Search for the cell housing the specified text and yield its (x, y) center coordinate. 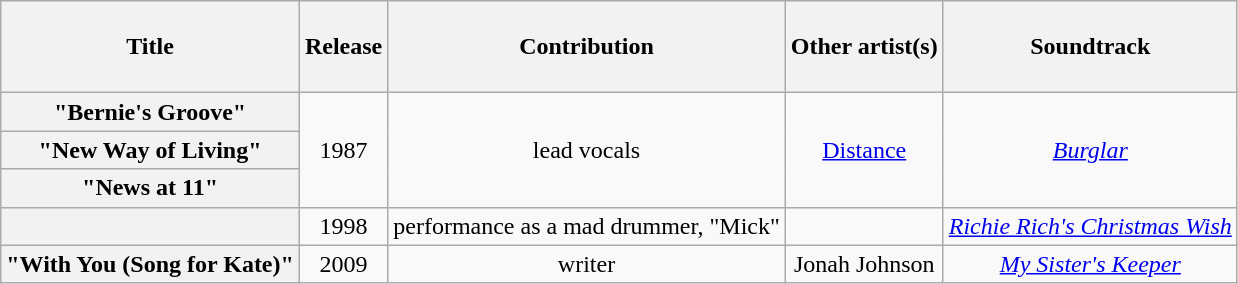
performance as a mad drummer, "Mick" (587, 226)
1998 (343, 226)
Other artist(s) (864, 47)
Jonah Johnson (864, 264)
Title (150, 47)
Release (343, 47)
2009 (343, 264)
Contribution (587, 47)
"With You (Song for Kate)" (150, 264)
"News at 11" (150, 188)
"New Way of Living" (150, 150)
1987 (343, 150)
Soundtrack (1090, 47)
"Bernie's Groove" (150, 112)
My Sister's Keeper (1090, 264)
Distance (864, 150)
Burglar (1090, 150)
Richie Rich's Christmas Wish (1090, 226)
lead vocals (587, 150)
writer (587, 264)
